Provide the [x, y] coordinate of the cell's center where the given text is located.  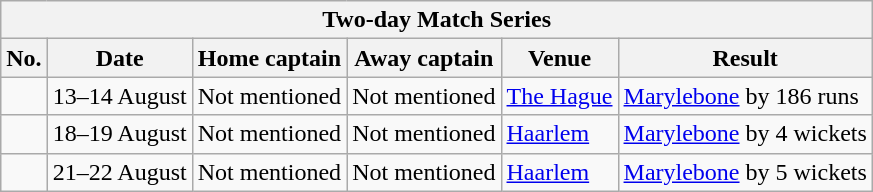
18–19 August [120, 134]
Result [745, 58]
Venue [560, 58]
No. [24, 58]
Home captain [269, 58]
21–22 August [120, 172]
Away captain [424, 58]
The Hague [560, 96]
Two-day Match Series [437, 20]
Date [120, 58]
13–14 August [120, 96]
Marylebone by 5 wickets [745, 172]
Marylebone by 186 runs [745, 96]
Marylebone by 4 wickets [745, 134]
